For the text-containing cell, return its midpoint in [x, y] coordinate format. 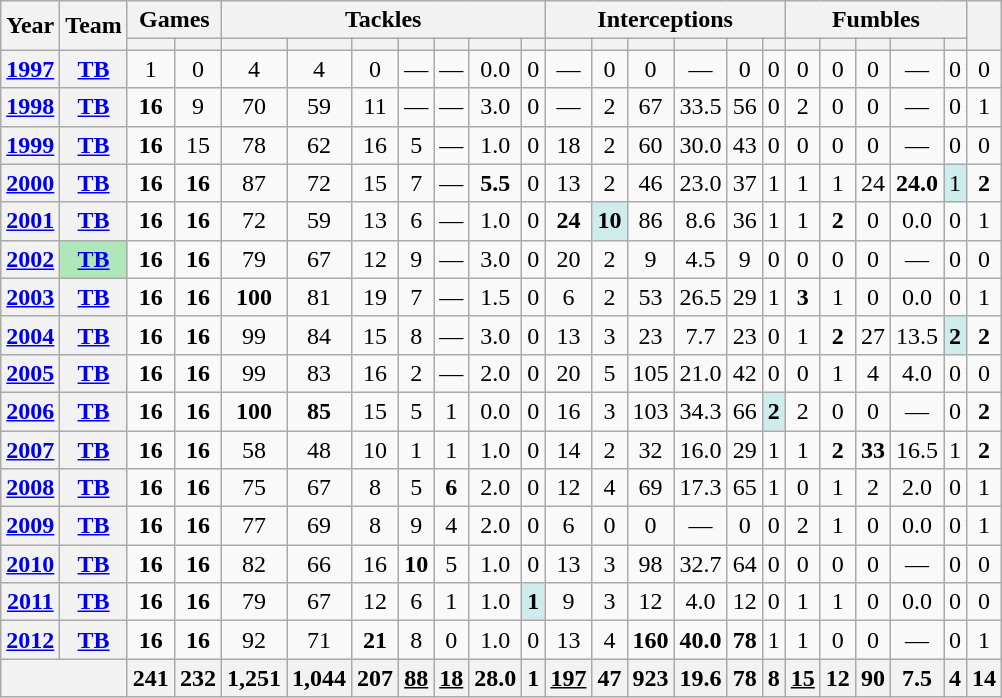
16.5 [916, 449]
56 [744, 107]
17.3 [700, 488]
2009 [30, 526]
42 [744, 373]
2004 [30, 335]
60 [650, 145]
40.0 [700, 640]
46 [650, 183]
4.5 [700, 259]
65 [744, 488]
197 [568, 678]
1997 [30, 69]
77 [254, 526]
32.7 [700, 564]
83 [320, 373]
2012 [30, 640]
30.0 [700, 145]
2001 [30, 221]
1998 [30, 107]
90 [872, 678]
1999 [30, 145]
21.0 [700, 373]
34.3 [700, 411]
2000 [30, 183]
1,251 [254, 678]
98 [650, 564]
2010 [30, 564]
87 [254, 183]
16.0 [700, 449]
62 [320, 145]
64 [744, 564]
92 [254, 640]
19 [376, 297]
75 [254, 488]
11 [376, 107]
8.6 [700, 221]
84 [320, 335]
48 [320, 449]
Year [30, 26]
160 [650, 640]
32 [650, 449]
2007 [30, 449]
71 [320, 640]
105 [650, 373]
2011 [30, 602]
82 [254, 564]
53 [650, 297]
26.5 [700, 297]
232 [198, 678]
58 [254, 449]
43 [744, 145]
37 [744, 183]
Team [94, 26]
24.0 [916, 183]
2008 [30, 488]
21 [376, 640]
207 [376, 678]
7.5 [916, 678]
81 [320, 297]
1.5 [496, 297]
47 [610, 678]
70 [254, 107]
7.7 [700, 335]
Interceptions [665, 20]
28.0 [496, 678]
103 [650, 411]
Games [174, 20]
88 [416, 678]
Tackles [382, 20]
23.0 [700, 183]
19.6 [700, 678]
2002 [30, 259]
85 [320, 411]
241 [150, 678]
86 [650, 221]
36 [744, 221]
33.5 [700, 107]
2006 [30, 411]
33 [872, 449]
1,044 [320, 678]
Fumbles [876, 20]
5.5 [496, 183]
27 [872, 335]
13.5 [916, 335]
923 [650, 678]
2005 [30, 373]
2003 [30, 297]
